Detect which cell encompasses the target text, then output its (x, y) center coordinate. 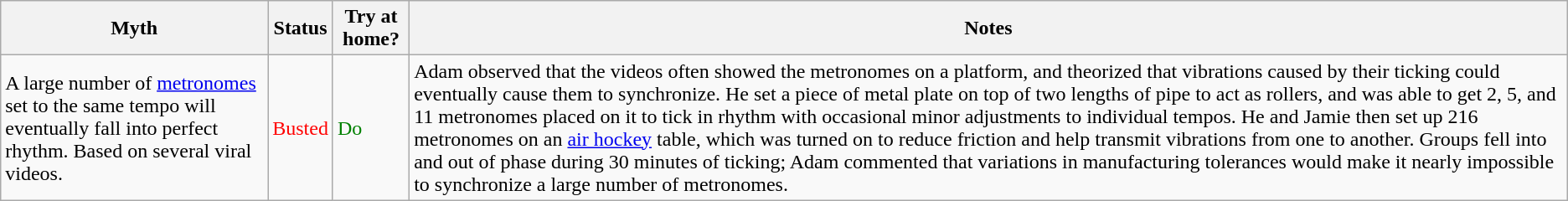
Notes (988, 28)
Busted (301, 127)
Status (301, 28)
Do (370, 127)
Myth (134, 28)
Try at home? (370, 28)
A large number of metronomes set to the same tempo will eventually fall into perfect rhythm. Based on several viral videos. (134, 127)
